Output the [x, y] coordinate of the center of the cell containing the given text.  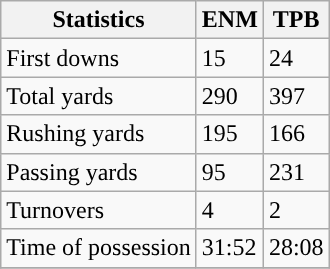
31:52 [230, 248]
24 [296, 58]
166 [296, 134]
Rushing yards [99, 134]
ENM [230, 20]
First downs [99, 58]
Turnovers [99, 210]
28:08 [296, 248]
290 [230, 96]
2 [296, 210]
15 [230, 58]
95 [230, 172]
195 [230, 134]
TPB [296, 20]
Passing yards [99, 172]
397 [296, 96]
4 [230, 210]
Total yards [99, 96]
231 [296, 172]
Time of possession [99, 248]
Statistics [99, 20]
